For the text-containing cell, return its midpoint in [x, y] coordinate format. 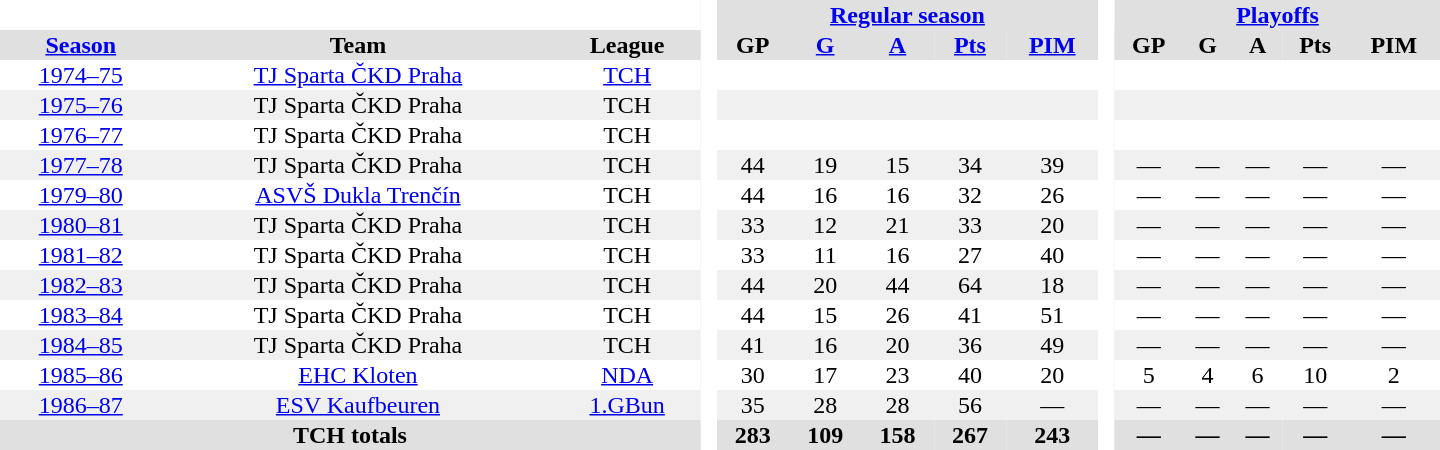
Season [81, 45]
4 [1207, 375]
TCH totals [350, 435]
39 [1052, 165]
267 [970, 435]
109 [825, 435]
283 [753, 435]
1986–87 [81, 405]
6 [1258, 375]
League [626, 45]
1982–83 [81, 285]
21 [897, 225]
36 [970, 345]
1977–78 [81, 165]
Regular season [908, 15]
1979–80 [81, 195]
12 [825, 225]
1975–76 [81, 105]
32 [970, 195]
49 [1052, 345]
19 [825, 165]
1983–84 [81, 315]
1984–85 [81, 345]
Playoffs [1278, 15]
Team [358, 45]
158 [897, 435]
56 [970, 405]
ASVŠ Dukla Trenčín [358, 195]
NDA [626, 375]
5 [1148, 375]
35 [753, 405]
34 [970, 165]
11 [825, 255]
1.GBun [626, 405]
ESV Kaufbeuren [358, 405]
17 [825, 375]
27 [970, 255]
18 [1052, 285]
EHC Kloten [358, 375]
243 [1052, 435]
1980–81 [81, 225]
23 [897, 375]
10 [1316, 375]
51 [1052, 315]
1981–82 [81, 255]
64 [970, 285]
1976–77 [81, 135]
2 [1394, 375]
1985–86 [81, 375]
1974–75 [81, 75]
30 [753, 375]
